Capture the cell that displays the provided text and extract its (x, y) central coordinate. 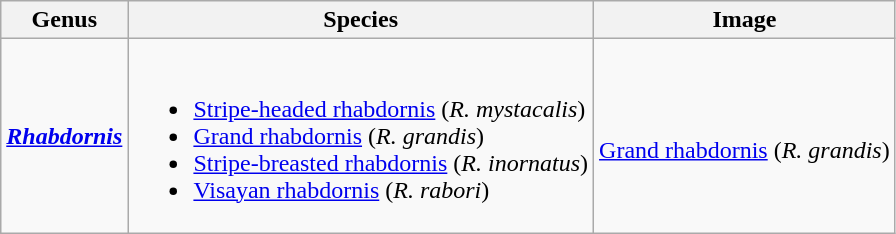
Stripe-headed rhabdornis (R. mystacalis)Grand rhabdornis (R. grandis)Stripe-breasted rhabdornis (R. inornatus)Visayan rhabdornis (R. rabori) (361, 136)
Grand rhabdornis (R. grandis) (745, 136)
Genus (64, 20)
Rhabdornis (64, 136)
Image (745, 20)
Species (361, 20)
